Find where the given text appears and provide that cell's center as [X, Y] coordinate. 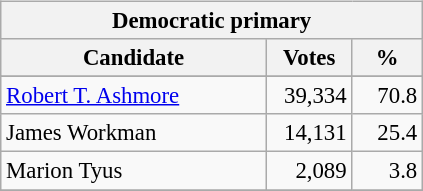
2,089 [309, 171]
Candidate [134, 58]
70.8 [388, 96]
% [388, 58]
39,334 [309, 96]
Robert T. Ashmore [134, 96]
25.4 [388, 133]
14,131 [309, 133]
Democratic primary [212, 21]
Votes [309, 58]
Marion Tyus [134, 171]
3.8 [388, 171]
James Workman [134, 133]
